Scan for the cell matching the given text and deliver its [X, Y] coordinate at center. 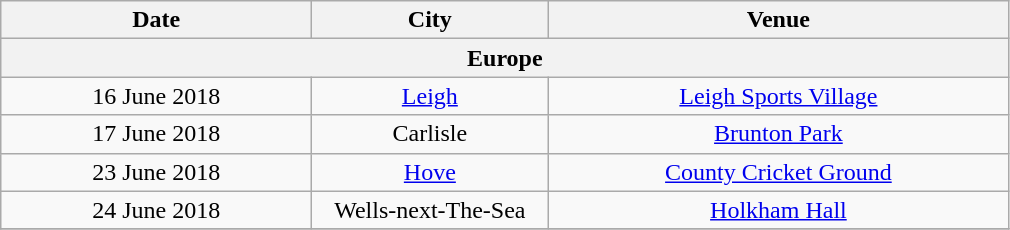
Date [156, 20]
17 June 2018 [156, 134]
County Cricket Ground [778, 172]
Venue [778, 20]
Brunton Park [778, 134]
16 June 2018 [156, 96]
City [430, 20]
Holkham Hall [778, 210]
23 June 2018 [156, 172]
Leigh [430, 96]
Hove [430, 172]
24 June 2018 [156, 210]
Europe [505, 58]
Carlisle [430, 134]
Leigh Sports Village [778, 96]
Wells-next-The-Sea [430, 210]
